Locate the cell with the specified text and output its [X, Y] center coordinate. 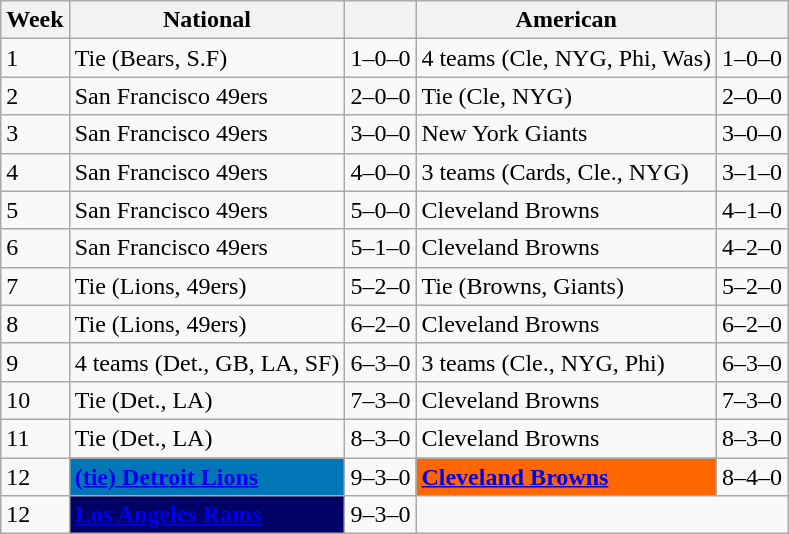
4–2–0 [752, 248]
4 teams (Cle, NYG, Phi, Was) [566, 58]
10 [35, 400]
Los Angeles Rams [207, 515]
5–1–0 [380, 248]
3 teams (Cle., NYG, Phi) [566, 362]
New York Giants [566, 134]
4–0–0 [380, 172]
Tie (Cle, NYG) [566, 96]
Week [35, 20]
3–1–0 [752, 172]
7 [35, 286]
National [207, 20]
Tie (Browns, Giants) [566, 286]
(tie) Detroit Lions [207, 477]
1 [35, 58]
Tie (Bears, S.F) [207, 58]
5–0–0 [380, 210]
8 [35, 324]
4–1–0 [752, 210]
8–4–0 [752, 477]
5 [35, 210]
11 [35, 438]
9 [35, 362]
4 teams (Det., GB, LA, SF) [207, 362]
3 [35, 134]
6 [35, 248]
2 [35, 96]
3 teams (Cards, Cle., NYG) [566, 172]
American [566, 20]
4 [35, 172]
